Locate the cell with the specified text and output its [x, y] center coordinate. 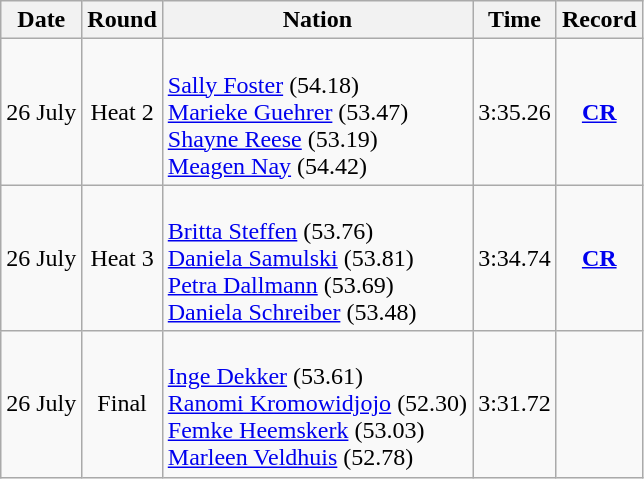
Time [515, 20]
Round [122, 20]
Heat 3 [122, 258]
3:35.26 [515, 112]
Heat 2 [122, 112]
Sally Foster (54.18) Marieke Guehrer (53.47) Shayne Reese (53.19) Meagen Nay (54.42) [317, 112]
Britta Steffen (53.76) Daniela Samulski (53.81) Petra Dallmann (53.69) Daniela Schreiber (53.48) [317, 258]
3:31.72 [515, 404]
Nation [317, 20]
3:34.74 [515, 258]
Record [599, 20]
Final [122, 404]
Date [42, 20]
Inge Dekker (53.61) Ranomi Kromowidjojo (52.30) Femke Heemskerk (53.03) Marleen Veldhuis (52.78) [317, 404]
